Extract the [x, y] coordinate from the center of the cell holding the provided text.  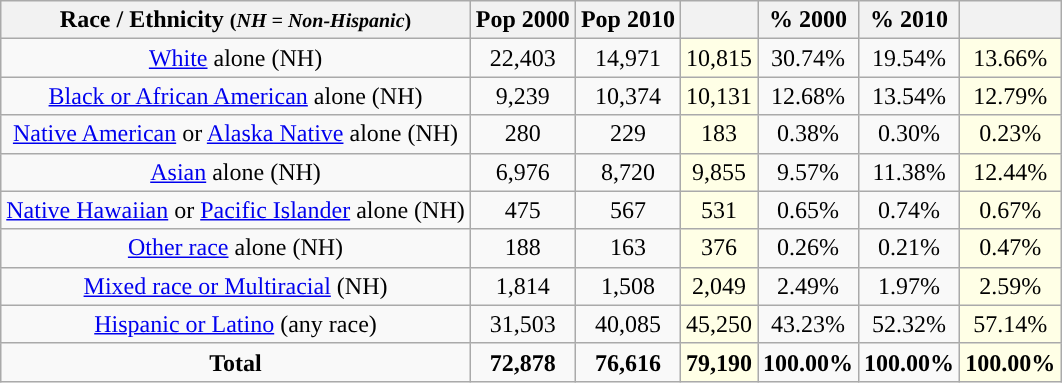
1,814 [522, 286]
Native American or Alaska Native alone (NH) [236, 134]
280 [522, 134]
9.57% [808, 172]
12.79% [1010, 96]
8,720 [628, 172]
11.38% [910, 172]
57.14% [1010, 324]
0.74% [910, 210]
531 [718, 210]
Pop 2000 [522, 20]
% 2000 [808, 20]
376 [718, 248]
229 [628, 134]
1.97% [910, 286]
0.67% [1010, 210]
52.32% [910, 324]
2.49% [808, 286]
Black or African American alone (NH) [236, 96]
72,878 [522, 362]
13.66% [1010, 58]
0.30% [910, 134]
Race / Ethnicity (NH = Non-Hispanic) [236, 20]
0.26% [808, 248]
9,239 [522, 96]
0.47% [1010, 248]
12.44% [1010, 172]
31,503 [522, 324]
White alone (NH) [236, 58]
43.23% [808, 324]
79,190 [718, 362]
76,616 [628, 362]
188 [522, 248]
2,049 [718, 286]
10,815 [718, 58]
30.74% [808, 58]
Asian alone (NH) [236, 172]
0.65% [808, 210]
13.54% [910, 96]
% 2010 [910, 20]
22,403 [522, 58]
567 [628, 210]
6,976 [522, 172]
12.68% [808, 96]
Other race alone (NH) [236, 248]
163 [628, 248]
14,971 [628, 58]
Total [236, 362]
40,085 [628, 324]
Native Hawaiian or Pacific Islander alone (NH) [236, 210]
Pop 2010 [628, 20]
45,250 [718, 324]
0.38% [808, 134]
475 [522, 210]
183 [718, 134]
2.59% [1010, 286]
19.54% [910, 58]
0.21% [910, 248]
Hispanic or Latino (any race) [236, 324]
0.23% [1010, 134]
10,374 [628, 96]
1,508 [628, 286]
10,131 [718, 96]
9,855 [718, 172]
Mixed race or Multiracial (NH) [236, 286]
